Output the (x, y) coordinate of the center of the cell containing the given text.  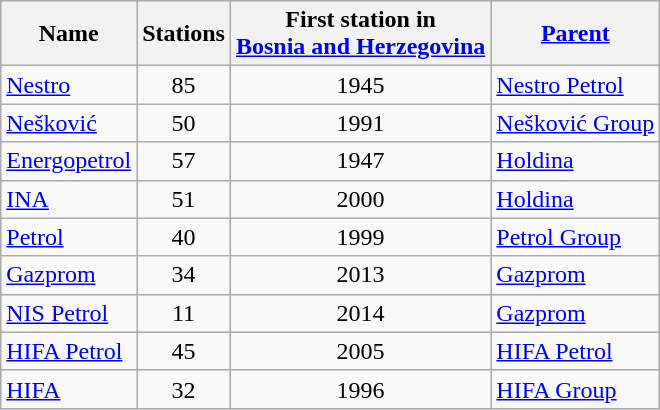
85 (184, 85)
34 (184, 275)
Nešković (69, 123)
Nestro (69, 85)
2014 (360, 313)
1945 (360, 85)
NIS Petrol (69, 313)
Nestro Petrol (576, 85)
2005 (360, 351)
1999 (360, 237)
40 (184, 237)
Energopetrol (69, 161)
Nešković Group (576, 123)
11 (184, 313)
2013 (360, 275)
1991 (360, 123)
Stations (184, 34)
INA (69, 199)
57 (184, 161)
HIFA Group (576, 389)
32 (184, 389)
1947 (360, 161)
1996 (360, 389)
Parent (576, 34)
51 (184, 199)
45 (184, 351)
Petrol (69, 237)
HIFA (69, 389)
Name (69, 34)
Petrol Group (576, 237)
First station inBosnia and Herzegovina (360, 34)
2000 (360, 199)
50 (184, 123)
